Search for the cell housing the specified text and yield its (X, Y) center coordinate. 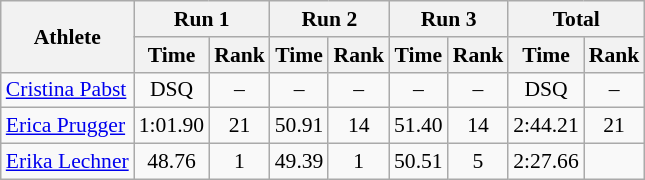
Total (576, 19)
48.76 (172, 162)
5 (478, 162)
49.39 (300, 162)
Erica Prugger (68, 126)
2:44.21 (546, 126)
Run 2 (330, 19)
Cristina Pabst (68, 90)
1:01.90 (172, 126)
Athlete (68, 36)
50.51 (418, 162)
50.91 (300, 126)
Run 3 (448, 19)
51.40 (418, 126)
2:27.66 (546, 162)
Run 1 (202, 19)
Erika Lechner (68, 162)
